Identify which cell holds the provided text, then report its (x, y) central coordinate. 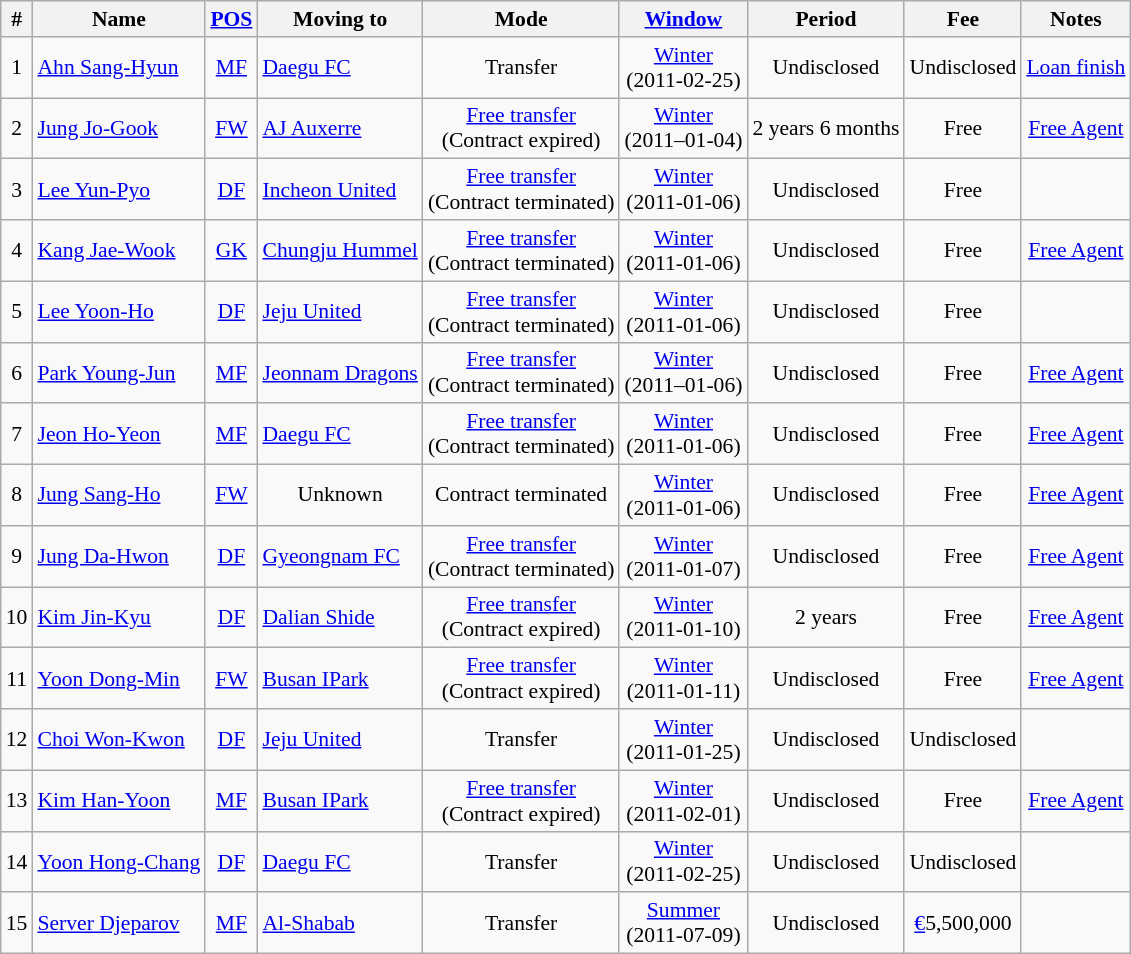
Ahn Sang-Hyun (118, 68)
Summer(2011-07-09) (683, 924)
Chungju Hummel (340, 250)
5 (17, 312)
Contract terminated (522, 496)
Winter(2011-01-07) (683, 556)
Dalian Shide (340, 618)
Jung Sang-Ho (118, 496)
Winter(2011-01-25) (683, 740)
9 (17, 556)
15 (17, 924)
Jung Jo-Gook (118, 128)
2 years (826, 618)
Gyeongnam FC (340, 556)
Choi Won-Kwon (118, 740)
Fee (962, 19)
Notes (1076, 19)
Jeonnam Dragons (340, 372)
14 (17, 862)
Winter(2011-01-10) (683, 618)
Lee Yoon-Ho (118, 312)
Moving to (340, 19)
Jung Da-Hwon (118, 556)
4 (17, 250)
Yoon Hong-Chang (118, 862)
Unknown (340, 496)
€5,500,000 (962, 924)
8 (17, 496)
Lee Yun-Pyo (118, 190)
Kim Han-Yoon (118, 800)
Loan finish (1076, 68)
Winter(2011–01-06) (683, 372)
Winter(2011–01-04) (683, 128)
11 (17, 678)
7 (17, 434)
Window (683, 19)
Yoon Dong-Min (118, 678)
10 (17, 618)
Incheon United (340, 190)
GK (231, 250)
Winter(2011-02-01) (683, 800)
Park Young-Jun (118, 372)
Kang Jae-Wook (118, 250)
13 (17, 800)
Winter(2011-01-11) (683, 678)
Al-Shabab (340, 924)
Server Djeparov (118, 924)
Kim Jin-Kyu (118, 618)
# (17, 19)
1 (17, 68)
6 (17, 372)
3 (17, 190)
Period (826, 19)
2 years 6 months (826, 128)
Jeon Ho-Yeon (118, 434)
Mode (522, 19)
AJ Auxerre (340, 128)
Name (118, 19)
POS (231, 19)
12 (17, 740)
2 (17, 128)
